Search for the cell housing the specified text and yield its [x, y] center coordinate. 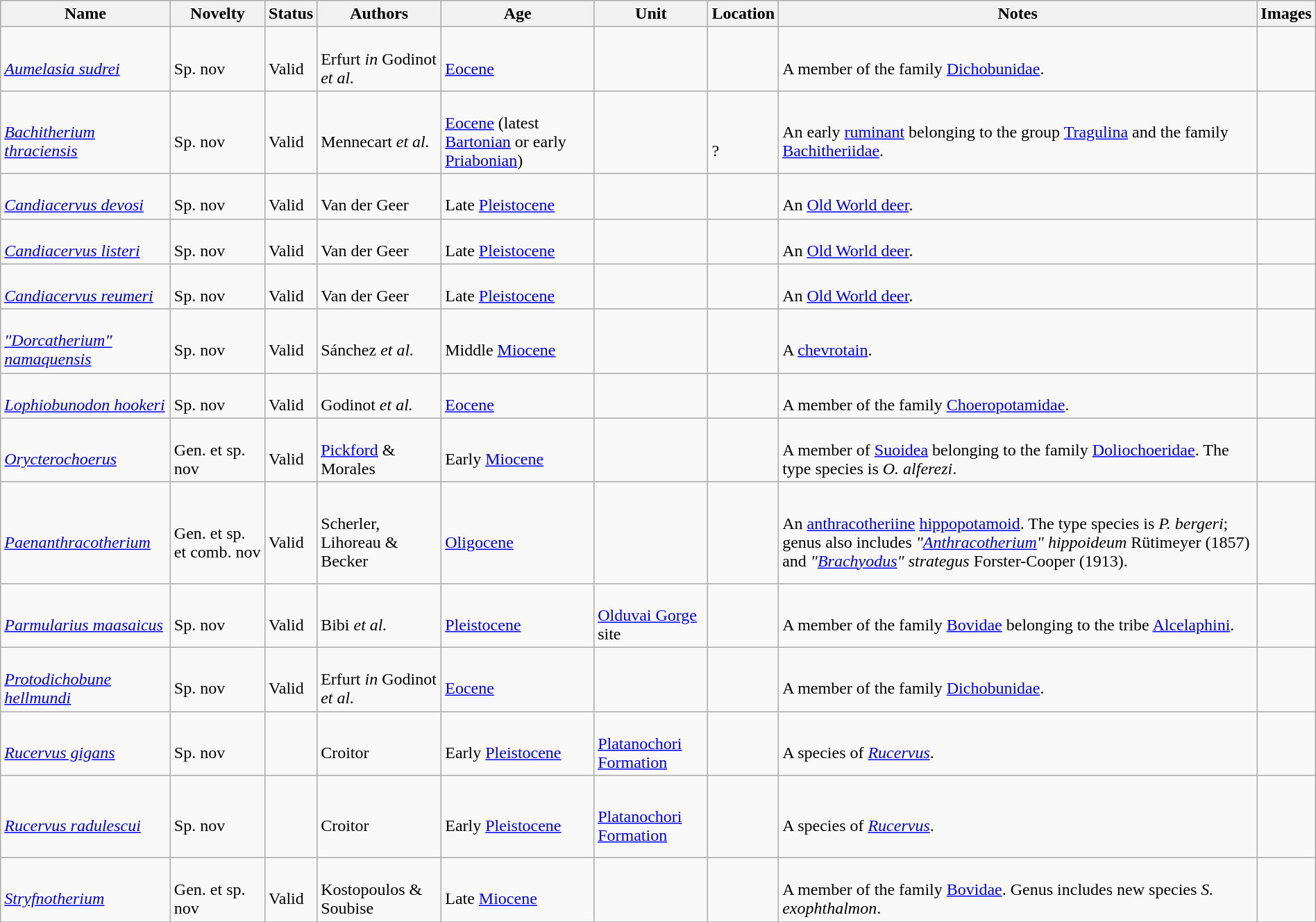
Aumelasia sudrei [86, 59]
Early Miocene [518, 450]
"Dorcatherium" namaquensis [86, 341]
Candiacervus reumeri [86, 286]
Sánchez et al. [379, 341]
Images [1286, 14]
Name [86, 14]
Middle Miocene [518, 341]
A member of Suoidea belonging to the family Doliochoeridae. The type species is O. alferezi. [1018, 450]
Kostopoulos & Soubise [379, 890]
Rucervus radulescui [86, 816]
Authors [379, 14]
Candiacervus listeri [86, 242]
Lophiobunodon hookeri [86, 396]
Bachitherium thraciensis [86, 132]
Mennecart et al. [379, 132]
? [743, 132]
Unit [651, 14]
Gen. et sp. et comb. nov [217, 533]
Stryfnotherium [86, 890]
Parmularius maasaicus [86, 615]
Orycterochoerus [86, 450]
Candiacervus devosi [86, 196]
Godinot et al. [379, 396]
Status [292, 14]
A member of the family Bovidae belonging to the tribe Alcelaphini. [1018, 615]
Late Miocene [518, 890]
Olduvai Gorge site [651, 615]
Location [743, 14]
Age [518, 14]
Notes [1018, 14]
Pleistocene [518, 615]
Novelty [217, 14]
Bibi et al. [379, 615]
Pickford & Morales [379, 450]
An early ruminant belonging to the group Tragulina and the family Bachitheriidae. [1018, 132]
Scherler, Lihoreau & Becker [379, 533]
Oligocene [518, 533]
A member of the family Bovidae. Genus includes new species S. exophthalmon. [1018, 890]
Paenanthracotherium [86, 533]
A chevrotain. [1018, 341]
Eocene (latest Bartonian or early Priabonian) [518, 132]
Rucervus gigans [86, 743]
A member of the family Choeropotamidae. [1018, 396]
Protodichobune hellmundi [86, 679]
